Return the (X, Y) coordinate for the center point of the cell that contains the specified text.  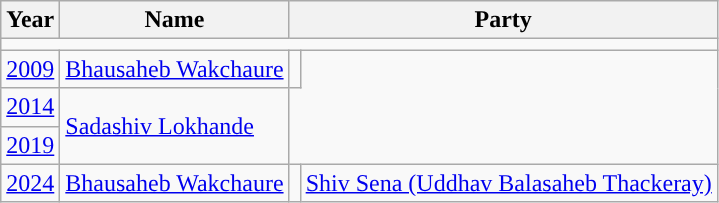
Year (30, 20)
2024 (30, 183)
Shiv Sena (Uddhav Balasaheb Thackeray) (508, 183)
Party (503, 20)
2014 (30, 107)
2009 (30, 69)
Sadashiv Lokhande (174, 126)
Name (174, 20)
2019 (30, 145)
